Search for the cell housing the specified text and yield its [x, y] center coordinate. 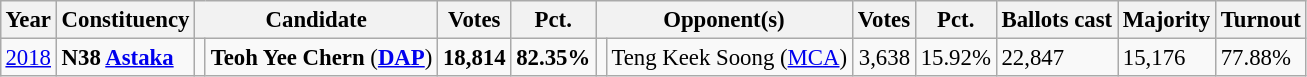
Teoh Yee Chern (DAP) [321, 57]
Constituency [125, 20]
15,176 [1167, 57]
Majority [1167, 20]
Year [28, 20]
3,638 [884, 57]
82.35% [554, 57]
N38 Astaka [125, 57]
15.92% [956, 57]
2018 [28, 57]
18,814 [474, 57]
Candidate [316, 20]
Turnout [1260, 20]
Teng Keek Soong (MCA) [729, 57]
Ballots cast [1056, 20]
77.88% [1260, 57]
Opponent(s) [724, 20]
22,847 [1056, 57]
